Capture the cell that displays the provided text and extract its (x, y) central coordinate. 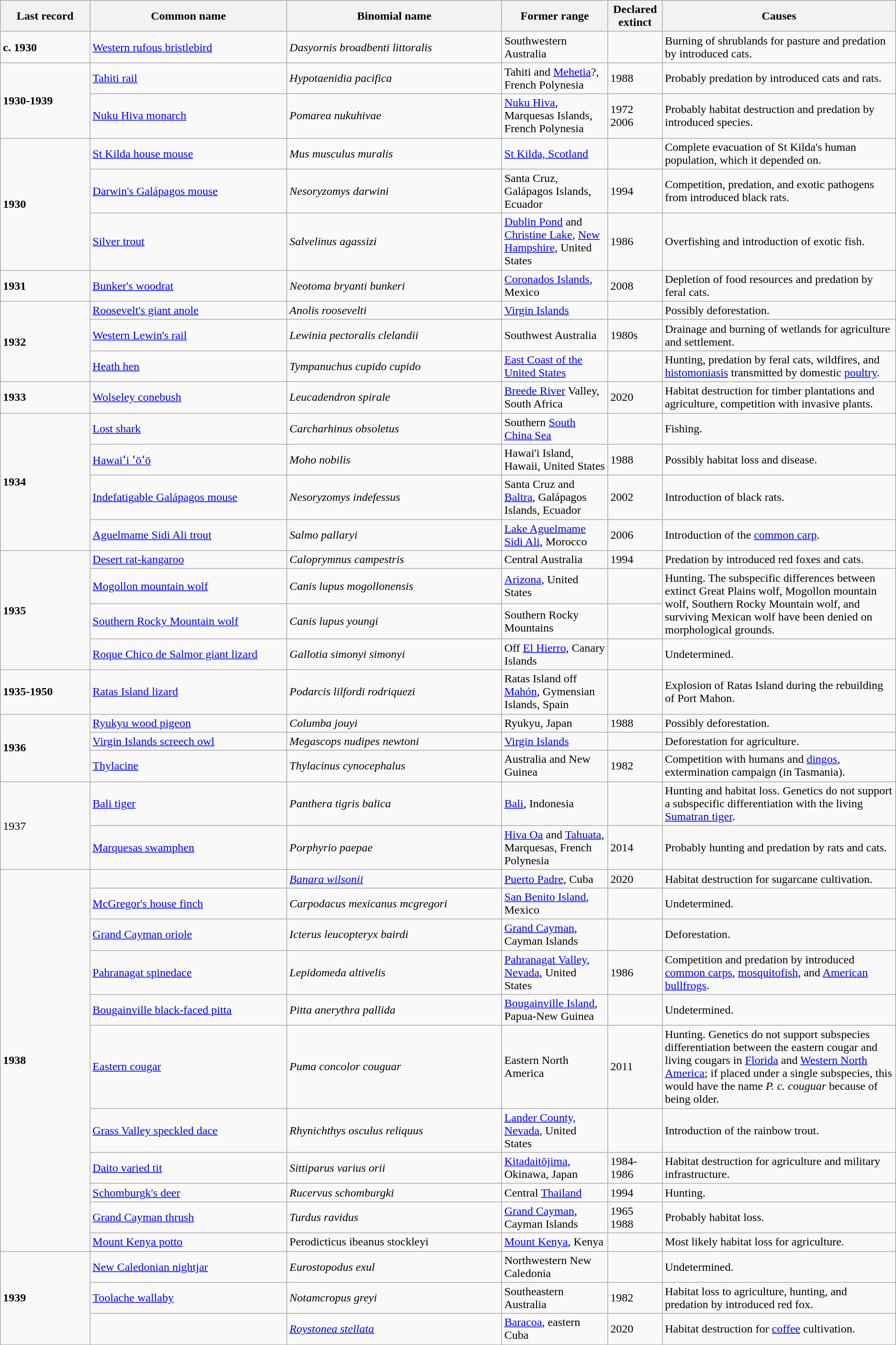
Habitat destruction for coffee cultivation. (779, 1329)
Pahranagat spinedace (189, 972)
Southern Rocky Mountain wolf (189, 622)
Introduction of black rats. (779, 497)
Coronados Islands, Mexico (555, 285)
Carpodacus mexicanus mcgregori (394, 903)
Breede River Valley, South Africa (555, 397)
Notamcropus greyi (394, 1298)
Causes (779, 16)
Carcharhinus obsoletus (394, 428)
Sittiparus varius orii (394, 1168)
Salvelinus agassizi (394, 241)
Introduction of the rainbow trout. (779, 1130)
Grand Cayman thrush (189, 1217)
Lake Aguelmame Sidi Ali, Morocco (555, 535)
Anolis roosevelti (394, 310)
Binomial name (394, 16)
Podarcis lilfordi rodriquezi (394, 692)
1934 (45, 482)
1933 (45, 397)
Dasyornis broadbenti littoralis (394, 47)
Thylacinus cynocephalus (394, 766)
Wolseley conebush (189, 397)
St Kilda, Scotland (555, 153)
Lost shark (189, 428)
Lander County, Nevada, United States (555, 1130)
Turdus ravidus (394, 1217)
2011 (635, 1067)
Roystonea stellata (394, 1329)
Deforestation. (779, 935)
Arizona, United States (555, 586)
Toolache wallaby (189, 1298)
Perodicticus ibeanus stockleyi (394, 1242)
Eastern North America (555, 1067)
Fishing. (779, 428)
Southeastern Australia (555, 1298)
Hunting, predation by feral cats, wildfires, and histomoniasis transmitted by domestic poultry. (779, 366)
Hawai'i Island, Hawaii, United States (555, 460)
Last record (45, 16)
Explosion of Ratas Island during the rebuilding of Port Mahon. (779, 692)
Pomarea nukuhivae (394, 116)
Roosevelt's giant anole (189, 310)
Probably habitat loss. (779, 1217)
Ryukyu wood pigeon (189, 723)
Nuku Hiva, Marquesas Islands, French Polynesia (555, 116)
2008 (635, 285)
1936 (45, 748)
Lepidomeda altivelis (394, 972)
1935-1950 (45, 692)
Complete evacuation of St Kilda's human population, which it depended on. (779, 153)
St Kilda house mouse (189, 153)
Moho nobilis (394, 460)
Leucadendron spirale (394, 397)
Desert rat-kangaroo (189, 560)
Icterus leucopteryx bairdi (394, 935)
Mogollon mountain wolf (189, 586)
East Coast of the United States (555, 366)
Columba jouyi (394, 723)
Competition with humans and dingos, extermination campaign (in Tasmania). (779, 766)
Gallotia simonyi simonyi (394, 654)
1935 (45, 610)
Common name (189, 16)
Puma concolor couguar (394, 1067)
Nesoryzomys indefessus (394, 497)
Off El Hierro, Canary Islands (555, 654)
Neotoma bryanti bunkeri (394, 285)
Hypotaenidia pacifica (394, 79)
Bunker's woodrat (189, 285)
Kitadaitōjima, Okinawa, Japan (555, 1168)
Panthera tigris balica (394, 803)
Puerto Padre, Cuba (555, 879)
1984-1986 (635, 1168)
Former range (555, 16)
Probably hunting and predation by rats and cats. (779, 848)
1931 (45, 285)
Habitat destruction for sugarcane cultivation. (779, 879)
Habitat destruction for timber plantations and agriculture, competition with invasive plants. (779, 397)
Australia and New Guinea (555, 766)
1930 (45, 204)
Marquesas swamphen (189, 848)
Hiva Oa and Tahuata, Marquesas, French Polynesia (555, 848)
Daito varied tit (189, 1168)
Southern Rocky Mountains (555, 622)
Hawaiʻi ʻōʻō (189, 460)
Schomburgk's deer (189, 1193)
Santa Cruz and Baltra, Galápagos Islands, Ecuador (555, 497)
Hunting and habitat loss. Genetics do not support a subspecific differentiation with the living Sumatran tiger. (779, 803)
19722006 (635, 116)
1932 (45, 341)
Central Thailand (555, 1193)
Depletion of food resources and predation by feral cats. (779, 285)
Habitat loss to agriculture, hunting, and predation by introduced red fox. (779, 1298)
Most likely habitat loss for agriculture. (779, 1242)
1938 (45, 1060)
Dublin Pond and Christine Lake, New Hampshire, United States (555, 241)
Pitta anerythra pallida (394, 1010)
Competition and predation by introduced common carps, mosquitofish, and American bullfrogs. (779, 972)
Hunting. (779, 1193)
Canis lupus mogollonensis (394, 586)
Eastern cougar (189, 1067)
c. 1930 (45, 47)
Southwest Australia (555, 335)
Habitat destruction for agriculture and military infrastructure. (779, 1168)
San Benito Island, Mexico (555, 903)
Central Australia (555, 560)
2006 (635, 535)
1939 (45, 1298)
Southern South China Sea (555, 428)
Virgin Islands screech owl (189, 741)
Baracoa, eastern Cuba (555, 1329)
Caloprymnus campestris (394, 560)
Nuku Hiva monarch (189, 116)
Megascops nudipes newtoni (394, 741)
Tympanuchus cupido cupido (394, 366)
Nesoryzomys darwini (394, 191)
19651988 (635, 1217)
Rucervus schomburgki (394, 1193)
Northwestern New Caledonia (555, 1267)
Ratas Island off Mahón, Gymensian Islands, Spain (555, 692)
Drainage and burning of wetlands for agriculture and settlement. (779, 335)
Bougainville Island, Papua-New Guinea (555, 1010)
Western rufous bristlebird (189, 47)
Rhynichthys osculus reliquus (394, 1130)
Grand Cayman oriole (189, 935)
Competition, predation, and exotic pathogens from introduced black rats. (779, 191)
Eurostopodus exul (394, 1267)
Lewinia pectoralis clelandii (394, 335)
Aguelmame Sidi Ali trout (189, 535)
Ratas Island lizard (189, 692)
Tahiti rail (189, 79)
1980s (635, 335)
Roque Chico de Salmor giant lizard (189, 654)
Burning of shrublands for pasture and predation by introduced cats. (779, 47)
Deforestation for agriculture. (779, 741)
Southwestern Australia (555, 47)
Canis lupus youngi (394, 622)
Heath hen (189, 366)
Probably habitat destruction and predation by introduced species. (779, 116)
Western Lewin's rail (189, 335)
Tahiti and Mehetia?, French Polynesia (555, 79)
2014 (635, 848)
Banara wilsonii (394, 879)
Introduction of the common carp. (779, 535)
Silver trout (189, 241)
Mount Kenya, Kenya (555, 1242)
Probably predation by introduced cats and rats. (779, 79)
Santa Cruz, Galápagos Islands, Ecuador (555, 191)
Indefatigable Galápagos mouse (189, 497)
Predation by introduced red foxes and cats. (779, 560)
Overfishing and introduction of exotic fish. (779, 241)
Pahranagat Valley, Nevada, United States (555, 972)
New Caledonian nightjar (189, 1267)
McGregor's house finch (189, 903)
Ryukyu, Japan (555, 723)
Darwin's Galápagos mouse (189, 191)
Grass Valley speckled dace (189, 1130)
Bali tiger (189, 803)
1937 (45, 825)
Salmo pallaryi (394, 535)
1930-1939 (45, 101)
Bougainville black-faced pitta (189, 1010)
Mus musculus muralis (394, 153)
Bali, Indonesia (555, 803)
Possibly habitat loss and disease. (779, 460)
Declared extinct (635, 16)
Porphyrio paepae (394, 848)
2002 (635, 497)
Thylacine (189, 766)
Mount Kenya potto (189, 1242)
